Return the (x, y) coordinate for the center point of the cell that contains the specified text.  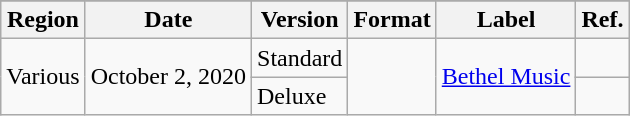
Format (392, 20)
Standard (300, 58)
Deluxe (300, 96)
Region (43, 20)
October 2, 2020 (168, 77)
Ref. (602, 20)
Date (168, 20)
Bethel Music (506, 77)
Various (43, 77)
Version (300, 20)
Label (506, 20)
